Identify which cell holds the provided text, then report its (x, y) central coordinate. 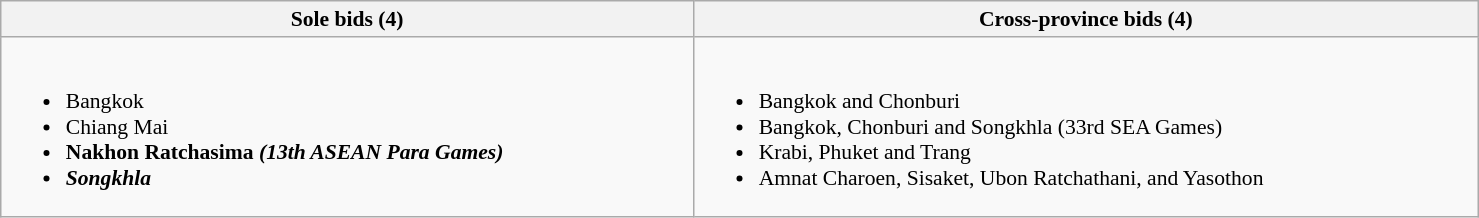
Bangkok and ChonburiBangkok, Chonburi and Songkhla (33rd SEA Games)Krabi, Phuket and TrangAmnat Charoen, Sisaket, Ubon Ratchathani, and Yasothon (1086, 128)
Cross-province bids (4) (1086, 19)
Sole bids (4) (348, 19)
BangkokChiang MaiNakhon Ratchasima (13th ASEAN Para Games)Songkhla (348, 128)
